Determine the [x, y] coordinate at the center of the cell enclosing the given text.  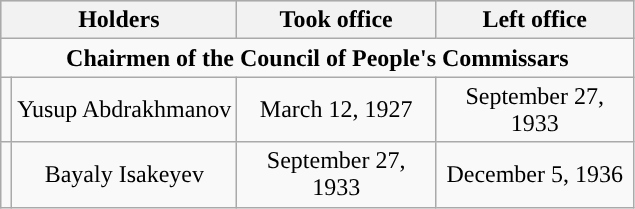
Took office [336, 20]
Holders [119, 20]
Yusup Abdrakhmanov [124, 110]
Chairmen of the Council of People's Commissars [318, 58]
Bayaly Isakeyev [124, 174]
March 12, 1927 [336, 110]
Left office [534, 20]
December 5, 1936 [534, 174]
